From the cell containing the given text, extract its center point as (x, y) coordinate. 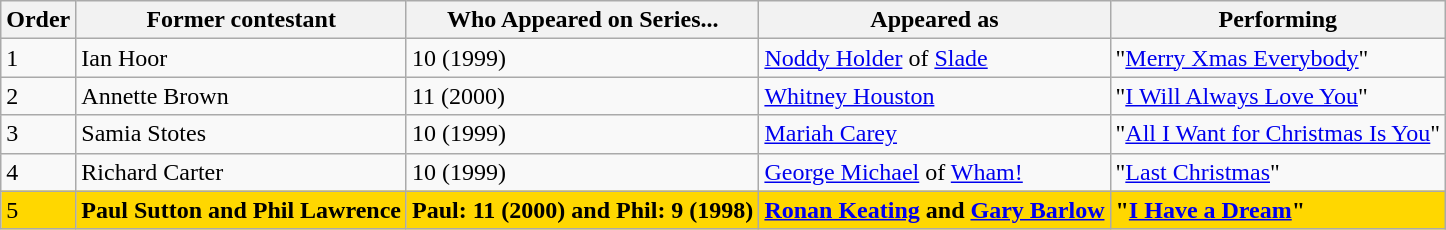
Paul: 11 (2000) and Phil: 9 (1998) (582, 210)
"I Will Always Love You" (1278, 96)
"Last Christmas" (1278, 172)
Who Appeared on Series... (582, 20)
Noddy Holder of Slade (934, 58)
2 (38, 96)
"Merry Xmas Everybody" (1278, 58)
1 (38, 58)
Former contestant (242, 20)
Paul Sutton and Phil Lawrence (242, 210)
3 (38, 134)
4 (38, 172)
Richard Carter (242, 172)
5 (38, 210)
"I Have a Dream" (1278, 210)
Mariah Carey (934, 134)
11 (2000) (582, 96)
Annette Brown (242, 96)
Ian Hoor (242, 58)
Whitney Houston (934, 96)
Order (38, 20)
Samia Stotes (242, 134)
Performing (1278, 20)
Ronan Keating and Gary Barlow (934, 210)
George Michael of Wham! (934, 172)
Appeared as (934, 20)
"All I Want for Christmas Is You" (1278, 134)
